Detect which cell encompasses the target text, then output its [x, y] center coordinate. 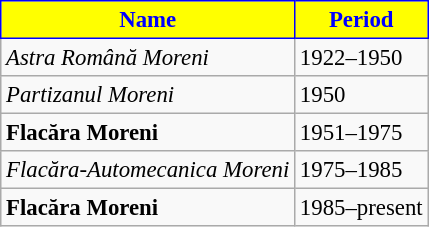
1950 [362, 95]
1985–present [362, 208]
Name [148, 20]
Flacăra-Automecanica Moreni [148, 170]
1922–1950 [362, 58]
1975–1985 [362, 170]
Partizanul Moreni [148, 95]
Astra Română Moreni [148, 58]
Period [362, 20]
1951–1975 [362, 133]
